Identify which cell holds the provided text, then report its (X, Y) central coordinate. 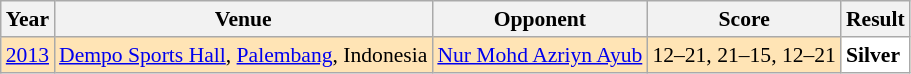
Year (28, 19)
Nur Mohd Azriyn Ayub (540, 55)
12–21, 21–15, 12–21 (744, 55)
2013 (28, 55)
Score (744, 19)
Opponent (540, 19)
Result (876, 19)
Dempo Sports Hall, Palembang, Indonesia (243, 55)
Silver (876, 55)
Venue (243, 19)
